From the cell containing the given text, extract its center point as [x, y] coordinate. 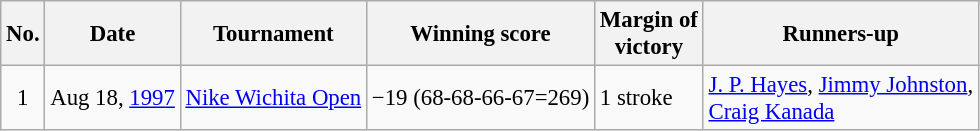
1 stroke [650, 98]
Margin ofvictory [650, 34]
Date [112, 34]
Aug 18, 1997 [112, 98]
Nike Wichita Open [273, 98]
Runners-up [840, 34]
Tournament [273, 34]
No. [23, 34]
−19 (68-68-66-67=269) [481, 98]
Winning score [481, 34]
J. P. Hayes, Jimmy Johnston, Craig Kanada [840, 98]
1 [23, 98]
